Return (X, Y) of the center of cell containing provided text 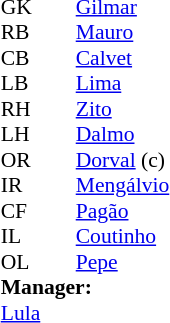
Pagão (123, 211)
CB (20, 58)
LB (20, 83)
Dorval (c) (123, 160)
RH (20, 109)
OR (20, 160)
LH (20, 135)
Mengálvio (123, 185)
Coutinho (123, 237)
Calvet (123, 58)
RB (20, 33)
OL (20, 262)
Dalmo (123, 135)
IL (20, 237)
Zito (123, 109)
IR (20, 185)
Manager: (86, 287)
CF (20, 211)
Pepe (123, 262)
Lima (123, 83)
Mauro (123, 33)
